Capture the cell that displays the provided text and extract its (x, y) central coordinate. 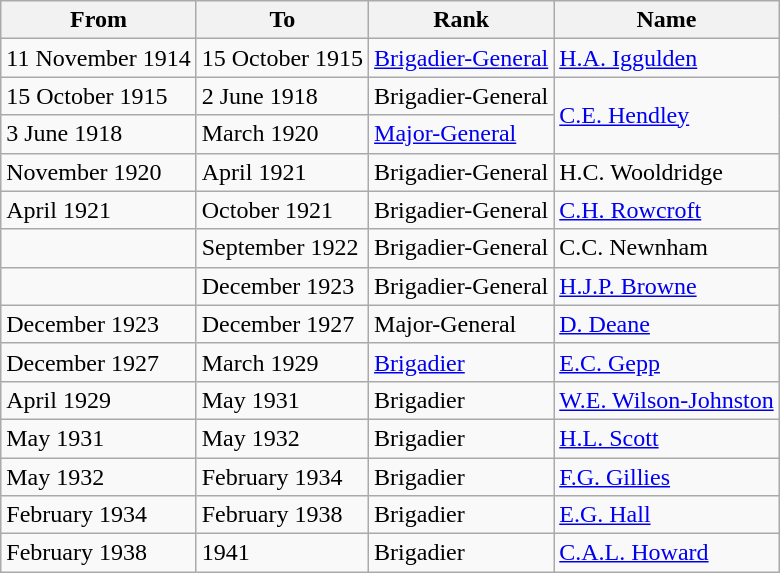
C.E. Hendley (666, 115)
H.L. Scott (666, 438)
D. Deane (666, 324)
H.A. Iggulden (666, 58)
C.C. Newnham (666, 248)
F.G. Gillies (666, 477)
3 June 1918 (98, 134)
Name (666, 20)
H.C. Wooldridge (666, 172)
C.A.L. Howard (666, 553)
2 June 1918 (282, 96)
C.H. Rowcroft (666, 210)
1941 (282, 553)
March 1920 (282, 134)
Rank (462, 20)
September 1922 (282, 248)
H.J.P. Browne (666, 286)
W.E. Wilson-Johnston (666, 400)
E.C. Gepp (666, 362)
11 November 1914 (98, 58)
April 1929 (98, 400)
March 1929 (282, 362)
To (282, 20)
October 1921 (282, 210)
November 1920 (98, 172)
From (98, 20)
E.G. Hall (666, 515)
